Output the (X, Y) coordinate of the center of the cell containing the given text.  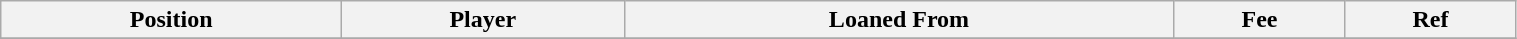
Loaned From (899, 20)
Ref (1430, 20)
Player (483, 20)
Position (172, 20)
Fee (1260, 20)
